Return (X, Y) of the center of cell containing provided text 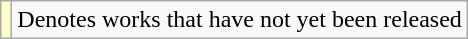
Denotes works that have not yet been released (240, 20)
